Detect which cell encompasses the target text, then output its [X, Y] center coordinate. 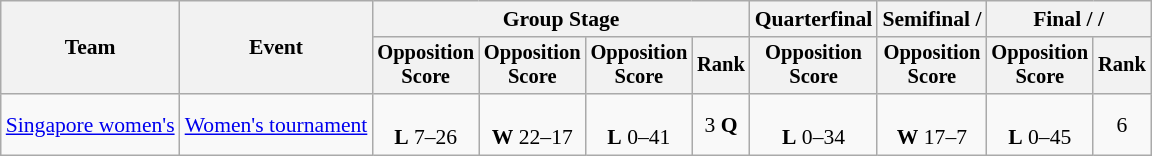
6 [1122, 124]
Final / / [1068, 19]
Singapore women's [90, 124]
L 7–26 [426, 124]
W 17–7 [932, 124]
Team [90, 48]
Women's tournament [276, 124]
Group Stage [560, 19]
L 0–45 [1040, 124]
Semifinal / [932, 19]
Event [276, 48]
L 0–34 [814, 124]
3 Q [721, 124]
Quarterfinal [814, 19]
W 22–17 [532, 124]
L 0–41 [640, 124]
